From the cell containing the given text, extract its center point as [X, Y] coordinate. 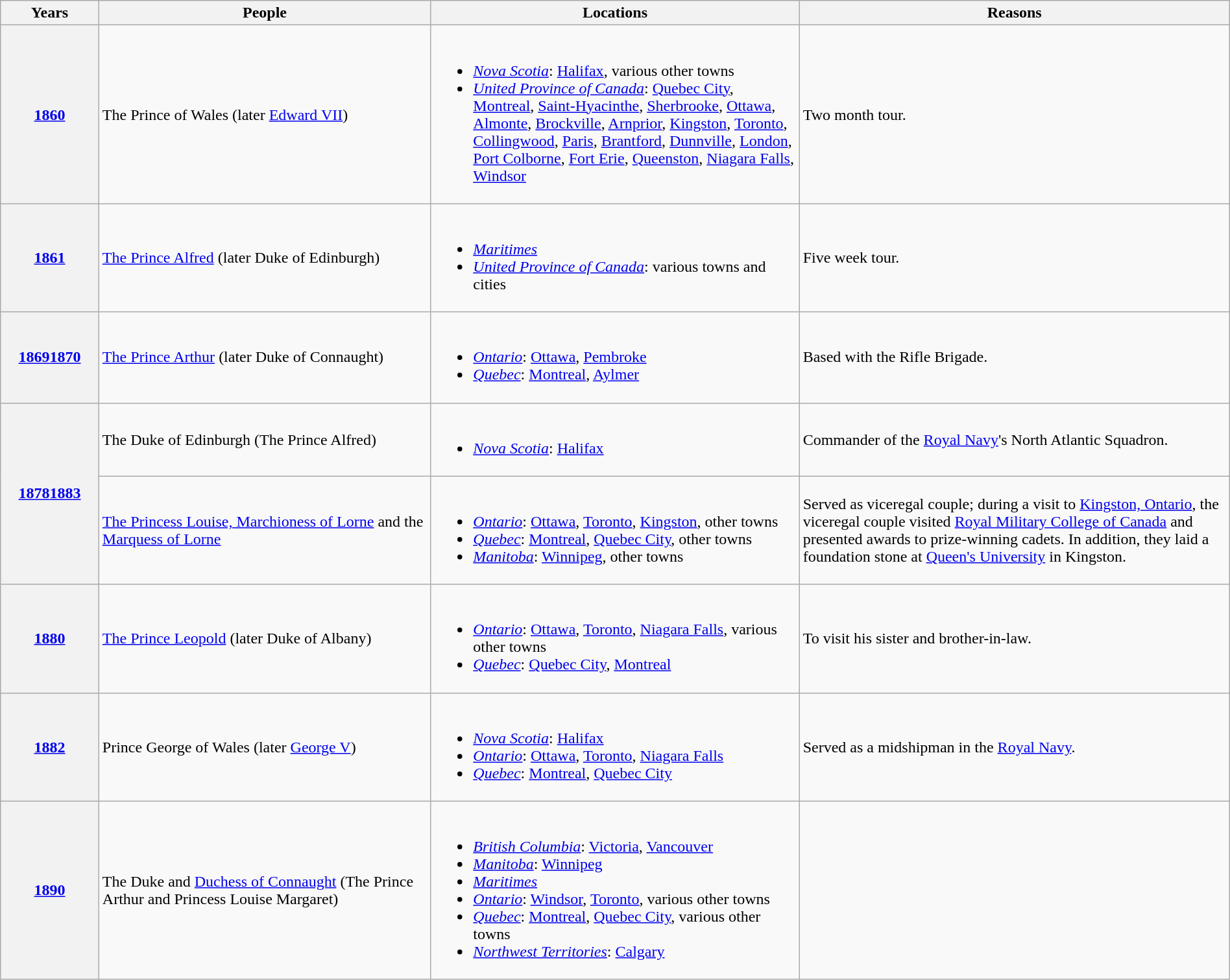
The Duke of Edinburgh (The Prince Alfred) [265, 440]
1880 [50, 638]
The Prince Arthur (later Duke of Connaught) [265, 357]
1861 [50, 258]
Prince George of Wales (later George V) [265, 747]
Served as a midshipman in the Royal Navy. [1015, 747]
The Prince Leopold (later Duke of Albany) [265, 638]
18781883 [50, 494]
The Duke and Duchess of Connaught (The Prince Arthur and Princess Louise Margaret) [265, 890]
18691870 [50, 357]
Two month tour. [1015, 114]
Ontario: Ottawa, Toronto, Kingston, other townsQuebec: Montreal, Quebec City, other townsManitoba: Winnipeg, other towns [615, 531]
People [265, 13]
To visit his sister and brother-in-law. [1015, 638]
Based with the Rifle Brigade. [1015, 357]
Locations [615, 13]
1890 [50, 890]
1882 [50, 747]
Ontario: Ottawa, PembrokeQuebec: Montreal, Aylmer [615, 357]
The Princess Louise, Marchioness of Lorne and the Marquess of Lorne [265, 531]
1860 [50, 114]
Years [50, 13]
Five week tour. [1015, 258]
Nova Scotia: Halifax [615, 440]
The Prince of Wales (later Edward VII) [265, 114]
MaritimesUnited Province of Canada: various towns and cities [615, 258]
Commander of the Royal Navy's North Atlantic Squadron. [1015, 440]
Reasons [1015, 13]
The Prince Alfred (later Duke of Edinburgh) [265, 258]
Ontario: Ottawa, Toronto, Niagara Falls, various other townsQuebec: Quebec City, Montreal [615, 638]
Nova Scotia: HalifaxOntario: Ottawa, Toronto, Niagara FallsQuebec: Montreal, Quebec City [615, 747]
